Extract the [X, Y] coordinate from the center of the cell holding the provided text.  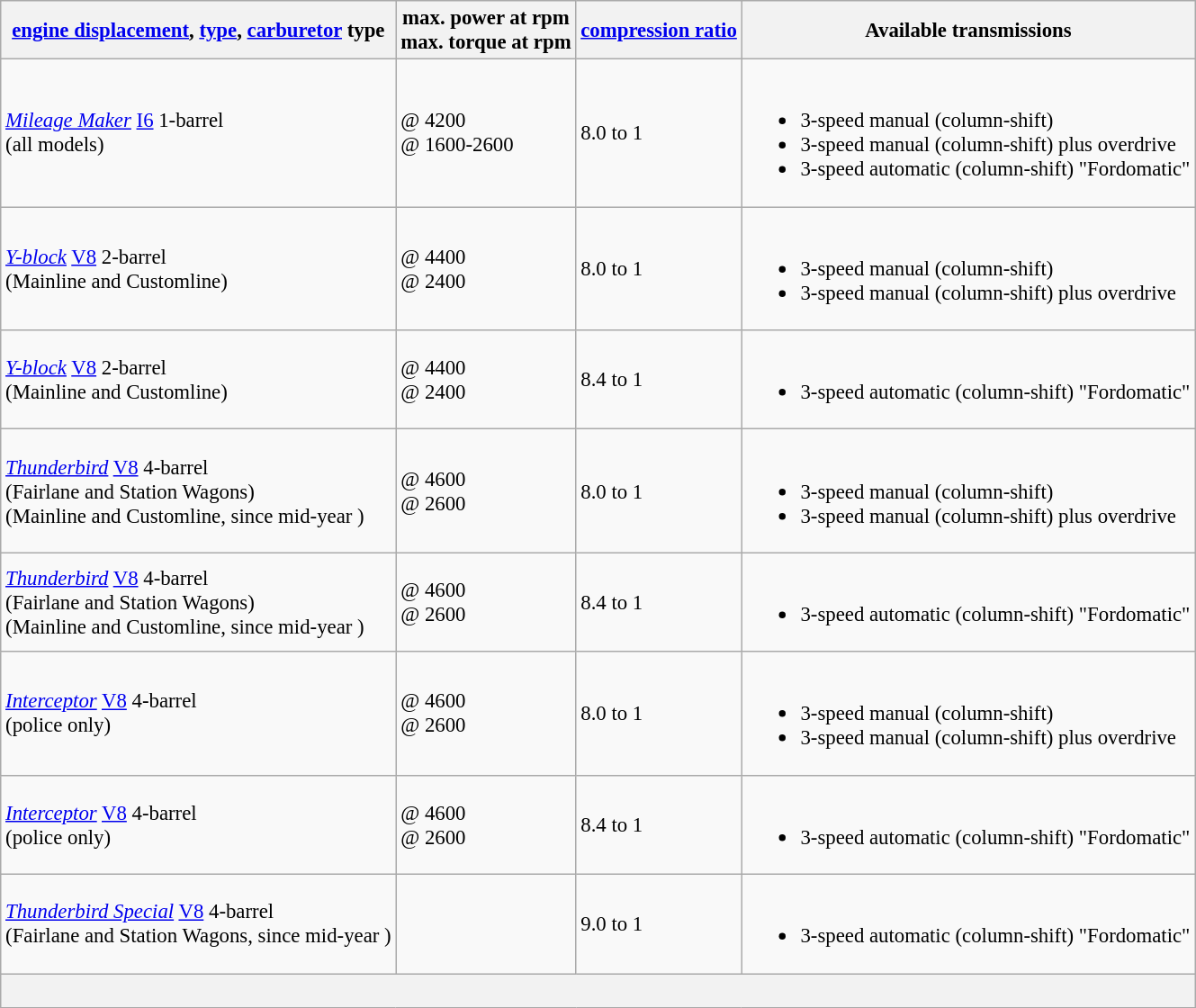
@ 4200 @ 1600-2600 [486, 133]
3-speed manual (column-shift)3-speed manual (column-shift) plus overdrive3-speed automatic (column-shift) "Fordomatic" [968, 133]
9.0 to 1 [659, 924]
Available transmissions [968, 31]
Mileage Maker I6 1-barrel(all models) [198, 133]
engine displacement, type, carburetor type [198, 31]
Thunderbird Special V8 4-barrel(Fairlane and Station Wagons, since mid-year ) [198, 924]
max. power at rpmmax. torque at rpm [486, 31]
compression ratio [659, 31]
